Find where the given text appears and provide that cell's center as [X, Y] coordinate. 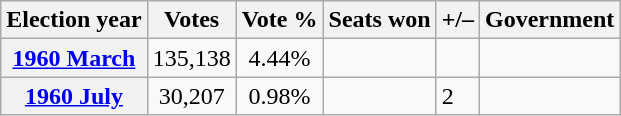
+/– [458, 20]
Votes [192, 20]
Seats won [380, 20]
Government [550, 20]
30,207 [192, 96]
2 [458, 96]
4.44% [280, 58]
1960 March [74, 58]
135,138 [192, 58]
Vote % [280, 20]
1960 July [74, 96]
Election year [74, 20]
0.98% [280, 96]
